Capture the cell that displays the provided text and extract its (X, Y) central coordinate. 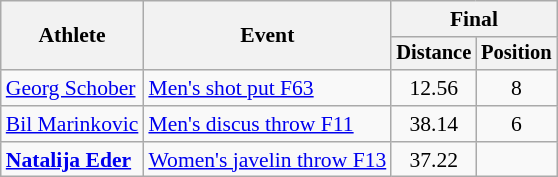
Bil Marinkovic (72, 124)
8 (516, 88)
Men's shot put F63 (267, 88)
Distance (434, 54)
38.14 (434, 124)
Men's discus throw F11 (267, 124)
6 (516, 124)
Georg Schober (72, 88)
12.56 (434, 88)
Position (516, 54)
Athlete (72, 36)
Final (474, 19)
Event (267, 36)
